Pinpoint the cell where the given text exists, returning its [X, Y] midpoint coordinate. 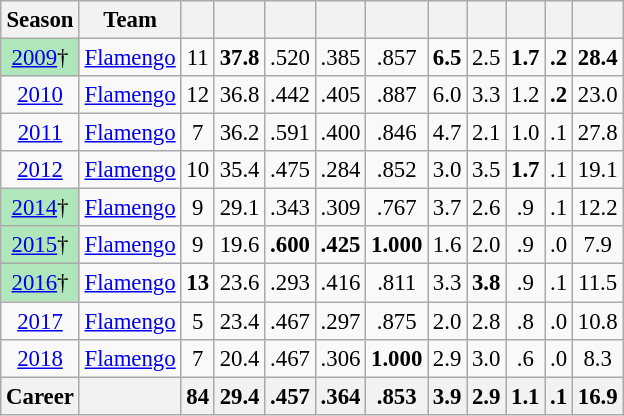
29.4 [239, 396]
12.2 [597, 208]
Season [40, 20]
.385 [340, 58]
.8 [526, 321]
.520 [290, 58]
.309 [340, 208]
2011 [40, 133]
.457 [290, 396]
.284 [340, 170]
2.1 [486, 133]
.767 [397, 208]
.297 [340, 321]
.853 [397, 396]
.416 [340, 283]
3.8 [486, 283]
2012 [40, 170]
84 [198, 396]
23.0 [597, 95]
.306 [340, 358]
4.7 [448, 133]
35.4 [239, 170]
20.4 [239, 358]
3.9 [448, 396]
29.1 [239, 208]
.857 [397, 58]
Team [130, 20]
2018 [40, 358]
12 [198, 95]
2015† [40, 245]
2010 [40, 95]
1.0 [526, 133]
.887 [397, 95]
28.4 [597, 58]
3.5 [486, 170]
.475 [290, 170]
5 [198, 321]
37.8 [239, 58]
2016† [40, 283]
.852 [397, 170]
16.9 [597, 396]
.343 [290, 208]
6.5 [448, 58]
.293 [290, 283]
2017 [40, 321]
11.5 [597, 283]
.591 [290, 133]
.875 [397, 321]
2009† [40, 58]
.600 [290, 245]
23.4 [239, 321]
1.2 [526, 95]
2014† [40, 208]
19.6 [239, 245]
.425 [340, 245]
36.8 [239, 95]
6.0 [448, 95]
2.5 [486, 58]
.846 [397, 133]
10.8 [597, 321]
.364 [340, 396]
.400 [340, 133]
.811 [397, 283]
13 [198, 283]
8.3 [597, 358]
Career [40, 396]
1.1 [526, 396]
19.1 [597, 170]
.442 [290, 95]
7.9 [597, 245]
.6 [526, 358]
.405 [340, 95]
11 [198, 58]
2.8 [486, 321]
27.8 [597, 133]
2.6 [486, 208]
1.6 [448, 245]
10 [198, 170]
36.2 [239, 133]
3.7 [448, 208]
23.6 [239, 283]
